Scan for the cell matching the given text and deliver its (x, y) coordinate at center. 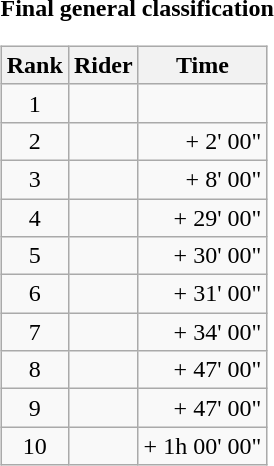
7 (34, 332)
+ 2' 00" (202, 141)
+ 30' 00" (202, 256)
1 (34, 103)
+ 8' 00" (202, 179)
4 (34, 217)
5 (34, 256)
6 (34, 294)
+ 31' 00" (202, 294)
+ 34' 00" (202, 332)
2 (34, 141)
+ 29' 00" (202, 217)
+ 1h 00' 00" (202, 446)
9 (34, 408)
8 (34, 370)
10 (34, 446)
Rider (103, 65)
3 (34, 179)
Rank (34, 65)
Time (202, 65)
